Return (x, y) of the center of cell containing provided text 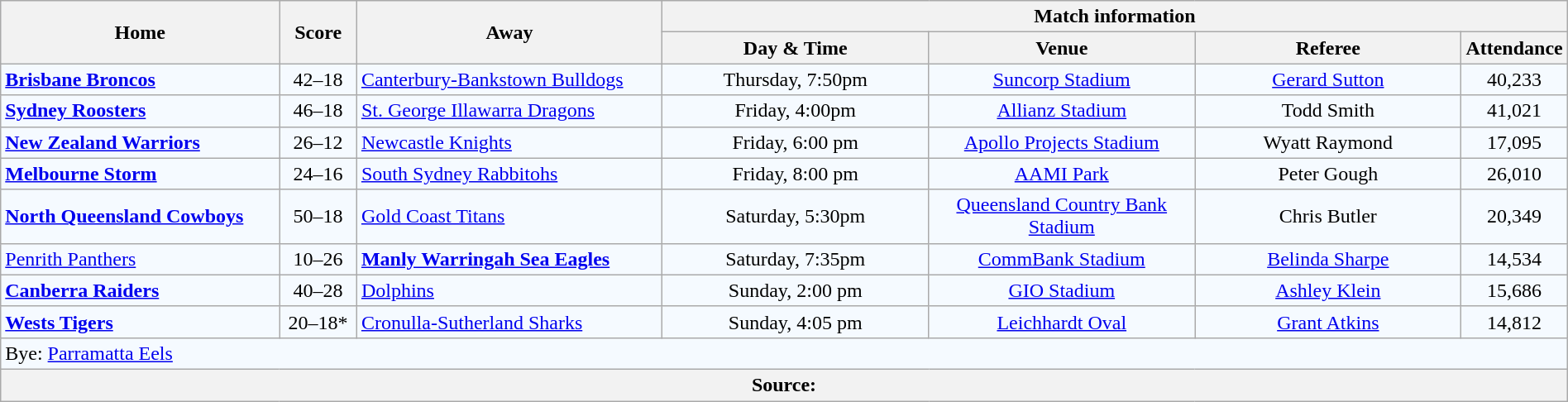
Queensland Country Bank Stadium (1062, 217)
Allianz Stadium (1062, 111)
Grant Atkins (1328, 322)
Thursday, 7:50pm (796, 79)
10–26 (318, 259)
North Queensland Cowboys (141, 217)
Bye: Parramatta Eels (784, 353)
Sunday, 2:00 pm (796, 290)
New Zealand Warriors (141, 142)
Brisbane Broncos (141, 79)
Manly Warringah Sea Eagles (509, 259)
26–12 (318, 142)
20–18* (318, 322)
14,812 (1514, 322)
Leichhardt Oval (1062, 322)
40–28 (318, 290)
CommBank Stadium (1062, 259)
South Sydney Rabbitohs (509, 174)
15,686 (1514, 290)
Gold Coast Titans (509, 217)
Match information (1115, 17)
Peter Gough (1328, 174)
Apollo Projects Stadium (1062, 142)
Sydney Roosters (141, 111)
Ashley Klein (1328, 290)
Attendance (1514, 48)
Friday, 8:00 pm (796, 174)
Away (509, 32)
Dolphins (509, 290)
Source: (784, 385)
Belinda Sharpe (1328, 259)
Friday, 4:00pm (796, 111)
Friday, 6:00 pm (796, 142)
AAMI Park (1062, 174)
42–18 (318, 79)
Newcastle Knights (509, 142)
Referee (1328, 48)
14,534 (1514, 259)
40,233 (1514, 79)
41,021 (1514, 111)
Suncorp Stadium (1062, 79)
20,349 (1514, 217)
Score (318, 32)
Penrith Panthers (141, 259)
Chris Butler (1328, 217)
50–18 (318, 217)
Venue (1062, 48)
Wyatt Raymond (1328, 142)
Canterbury-Bankstown Bulldogs (509, 79)
Gerard Sutton (1328, 79)
24–16 (318, 174)
GIO Stadium (1062, 290)
Saturday, 7:35pm (796, 259)
Home (141, 32)
Saturday, 5:30pm (796, 217)
Day & Time (796, 48)
Melbourne Storm (141, 174)
Todd Smith (1328, 111)
46–18 (318, 111)
17,095 (1514, 142)
26,010 (1514, 174)
Wests Tigers (141, 322)
Cronulla-Sutherland Sharks (509, 322)
St. George Illawarra Dragons (509, 111)
Sunday, 4:05 pm (796, 322)
Canberra Raiders (141, 290)
